Output the [X, Y] coordinate of the center of the cell containing the given text.  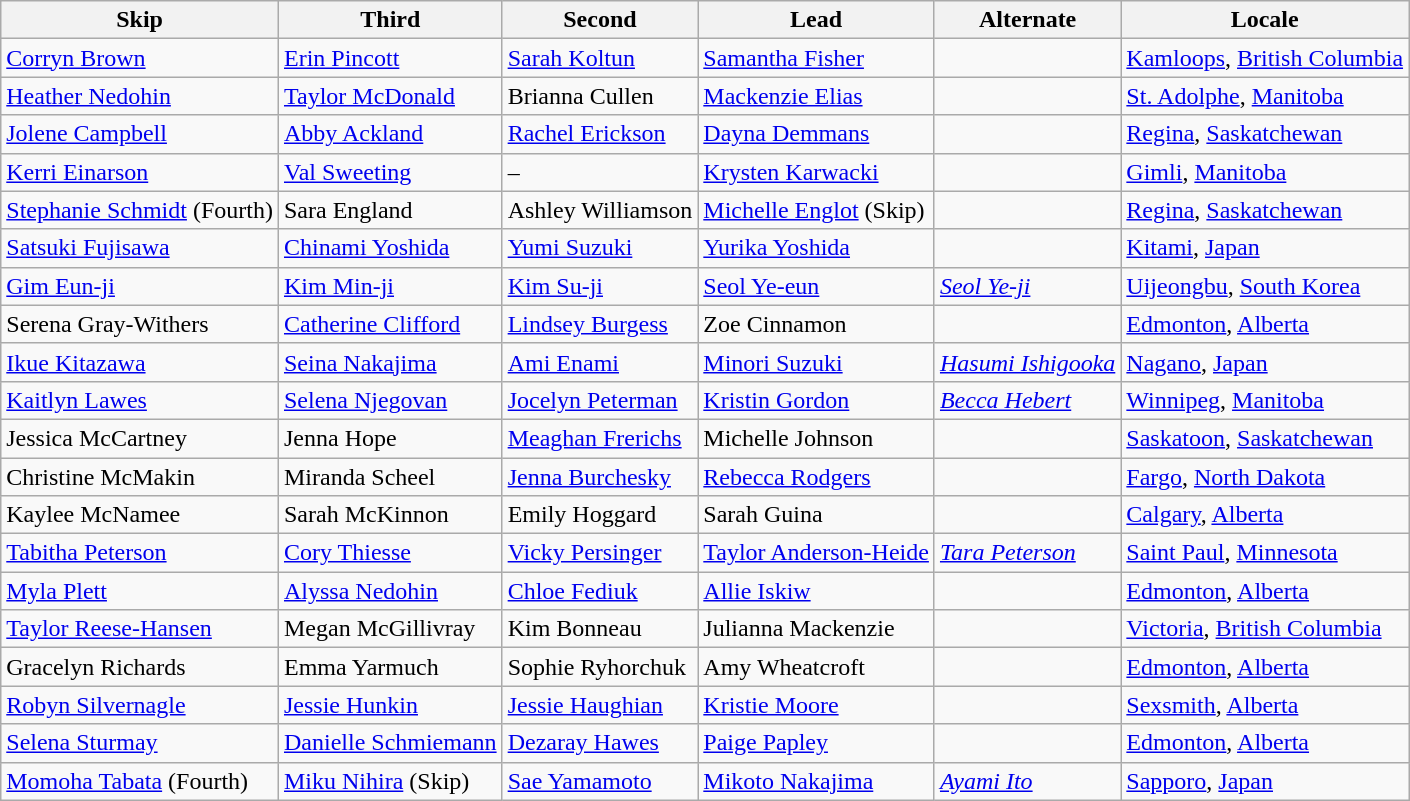
Third [390, 20]
Tabitha Peterson [140, 553]
Michelle Johnson [816, 438]
St. Adolphe, Manitoba [1265, 96]
Momoha Tabata (Fourth) [140, 781]
Taylor Reese-Hansen [140, 629]
Rachel Erickson [600, 134]
Lindsey Burgess [600, 324]
Seol Ye-eun [816, 286]
Seol Ye-ji [1027, 286]
Kaylee McNamee [140, 515]
Winnipeg, Manitoba [1265, 400]
Dayna Demmans [816, 134]
Kim Min-ji [390, 286]
Robyn Silvernagle [140, 705]
Zoe Cinnamon [816, 324]
Taylor McDonald [390, 96]
Samantha Fisher [816, 58]
Erin Pincott [390, 58]
Ayami Ito [1027, 781]
Alyssa Nedohin [390, 591]
Christine McMakin [140, 477]
Tara Peterson [1027, 553]
Lead [816, 20]
Calgary, Alberta [1265, 515]
Rebecca Rodgers [816, 477]
Fargo, North Dakota [1265, 477]
Second [600, 20]
Kristin Gordon [816, 400]
Kamloops, British Columbia [1265, 58]
Emma Yarmuch [390, 667]
Hasumi Ishigooka [1027, 362]
Emily Hoggard [600, 515]
Heather Nedohin [140, 96]
Chloe Fediuk [600, 591]
Jenna Burchesky [600, 477]
Miranda Scheel [390, 477]
Kitami, Japan [1265, 248]
Mikoto Nakajima [816, 781]
Megan McGillivray [390, 629]
Amy Wheatcroft [816, 667]
Gim Eun-ji [140, 286]
Sarah Guina [816, 515]
Selena Njegovan [390, 400]
Allie Iskiw [816, 591]
Sophie Ryhorchuk [600, 667]
Nagano, Japan [1265, 362]
Paige Papley [816, 743]
Kerri Einarson [140, 172]
Sara England [390, 210]
Mackenzie Elias [816, 96]
Seina Nakajima [390, 362]
Victoria, British Columbia [1265, 629]
Ikue Kitazawa [140, 362]
Cory Thiesse [390, 553]
Sae Yamamoto [600, 781]
Jessie Haughian [600, 705]
Danielle Schmiemann [390, 743]
Myla Plett [140, 591]
Jenna Hope [390, 438]
Catherine Clifford [390, 324]
Saint Paul, Minnesota [1265, 553]
Brianna Cullen [600, 96]
Serena Gray-Withers [140, 324]
Michelle Englot (Skip) [816, 210]
Kim Su-ji [600, 286]
Alternate [1027, 20]
Jolene Campbell [140, 134]
Kim Bonneau [600, 629]
Kaitlyn Lawes [140, 400]
Corryn Brown [140, 58]
Yurika Yoshida [816, 248]
Val Sweeting [390, 172]
Julianna Mackenzie [816, 629]
Taylor Anderson-Heide [816, 553]
Jessica McCartney [140, 438]
– [600, 172]
Sarah McKinnon [390, 515]
Vicky Persinger [600, 553]
Satsuki Fujisawa [140, 248]
Jessie Hunkin [390, 705]
Chinami Yoshida [390, 248]
Becca Hebert [1027, 400]
Abby Ackland [390, 134]
Krysten Karwacki [816, 172]
Saskatoon, Saskatchewan [1265, 438]
Selena Sturmay [140, 743]
Sarah Koltun [600, 58]
Ashley Williamson [600, 210]
Jocelyn Peterman [600, 400]
Gracelyn Richards [140, 667]
Minori Suzuki [816, 362]
Gimli, Manitoba [1265, 172]
Stephanie Schmidt (Fourth) [140, 210]
Sapporo, Japan [1265, 781]
Locale [1265, 20]
Dezaray Hawes [600, 743]
Ami Enami [600, 362]
Kristie Moore [816, 705]
Skip [140, 20]
Sexsmith, Alberta [1265, 705]
Miku Nihira (Skip) [390, 781]
Meaghan Frerichs [600, 438]
Yumi Suzuki [600, 248]
Uijeongbu, South Korea [1265, 286]
